Determine the [X, Y] coordinate at the center of the cell enclosing the given text.  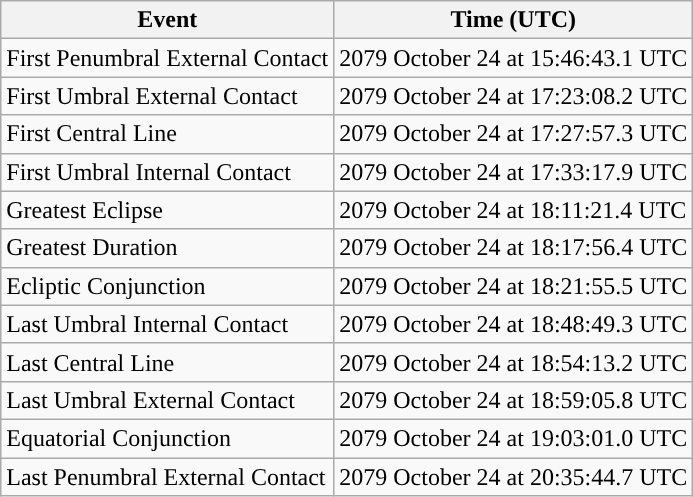
First Umbral Internal Contact [168, 172]
2079 October 24 at 15:46:43.1 UTC [514, 58]
2079 October 24 at 17:27:57.3 UTC [514, 134]
Last Umbral External Contact [168, 400]
Last Umbral Internal Contact [168, 324]
2079 October 24 at 18:54:13.2 UTC [514, 362]
Last Central Line [168, 362]
2079 October 24 at 19:03:01.0 UTC [514, 438]
Greatest Eclipse [168, 210]
First Central Line [168, 134]
Ecliptic Conjunction [168, 286]
2079 October 24 at 20:35:44.7 UTC [514, 477]
2079 October 24 at 17:23:08.2 UTC [514, 96]
2079 October 24 at 18:59:05.8 UTC [514, 400]
Equatorial Conjunction [168, 438]
Last Penumbral External Contact [168, 477]
Greatest Duration [168, 248]
Event [168, 20]
First Umbral External Contact [168, 96]
2079 October 24 at 18:21:55.5 UTC [514, 286]
2079 October 24 at 17:33:17.9 UTC [514, 172]
2079 October 24 at 18:48:49.3 UTC [514, 324]
First Penumbral External Contact [168, 58]
Time (UTC) [514, 20]
2079 October 24 at 18:17:56.4 UTC [514, 248]
2079 October 24 at 18:11:21.4 UTC [514, 210]
